Find where the given text appears and provide that cell's center as [X, Y] coordinate. 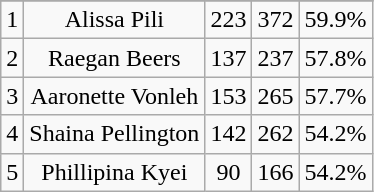
Alissa Pili [114, 20]
372 [276, 20]
59.9% [336, 20]
3 [12, 96]
2 [12, 58]
223 [228, 20]
4 [12, 134]
Raegan Beers [114, 58]
Shaina Pellington [114, 134]
5 [12, 172]
142 [228, 134]
90 [228, 172]
262 [276, 134]
57.7% [336, 96]
166 [276, 172]
265 [276, 96]
137 [228, 58]
1 [12, 20]
153 [228, 96]
Aaronette Vonleh [114, 96]
57.8% [336, 58]
Phillipina Kyei [114, 172]
237 [276, 58]
